Locate the cell with the specified text and output its [X, Y] center coordinate. 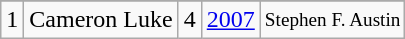
Cameron Luke [101, 20]
4 [190, 20]
Stephen F. Austin [332, 20]
1 [12, 20]
2007 [230, 20]
